Return (x, y) of the center of cell containing provided text 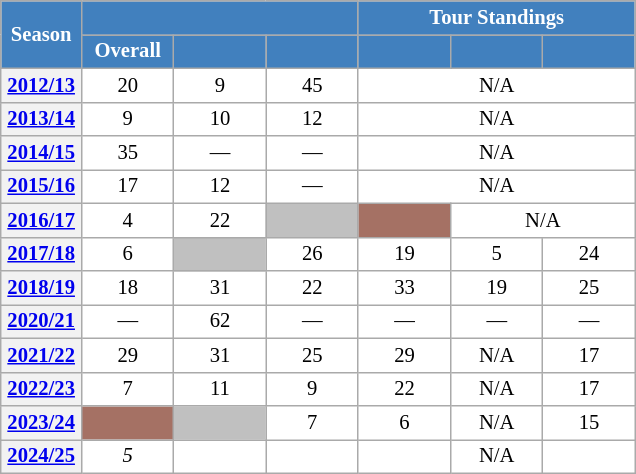
2023/24 (42, 423)
2018/19 (42, 287)
15 (589, 423)
62 (220, 321)
2022/23 (42, 389)
2020/21 (42, 321)
4 (128, 220)
2013/14 (42, 119)
Tour Standings (496, 17)
2014/15 (42, 153)
18 (128, 287)
Overall (128, 51)
33 (404, 287)
35 (128, 153)
20 (128, 85)
Season (42, 34)
45 (312, 85)
2024/25 (42, 456)
2015/16 (42, 186)
2016/17 (42, 220)
24 (589, 254)
2021/22 (42, 355)
26 (312, 254)
10 (220, 119)
11 (220, 389)
2012/13 (42, 85)
2017/18 (42, 254)
